From the cell containing the given text, extract its center point as [X, Y] coordinate. 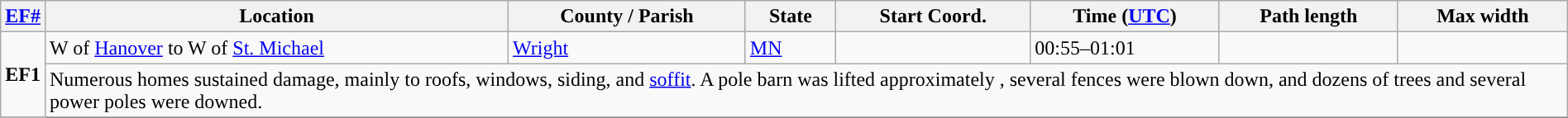
County / Parish [627, 17]
EF# [23, 17]
Path length [1308, 17]
W of Hanover to W of St. Michael [276, 48]
Location [276, 17]
Wright [627, 48]
Time (UTC) [1125, 17]
EF1 [23, 74]
00:55–01:01 [1125, 48]
Start Coord. [933, 17]
Max width [1482, 17]
State [791, 17]
MN [791, 48]
